Provide the (x, y) coordinate of the cell's center where the given text is located.  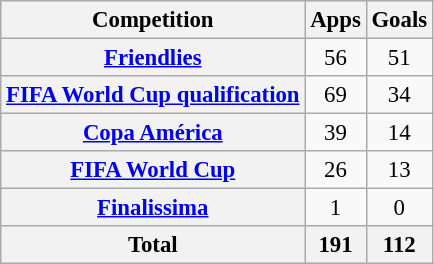
Friendlies (153, 58)
39 (336, 133)
69 (336, 95)
FIFA World Cup qualification (153, 95)
FIFA World Cup (153, 170)
112 (399, 245)
26 (336, 170)
51 (399, 58)
14 (399, 133)
0 (399, 208)
191 (336, 245)
Total (153, 245)
34 (399, 95)
13 (399, 170)
1 (336, 208)
Finalissima (153, 208)
Apps (336, 20)
Competition (153, 20)
Copa América (153, 133)
56 (336, 58)
Goals (399, 20)
